Search for the cell housing the specified text and yield its [x, y] center coordinate. 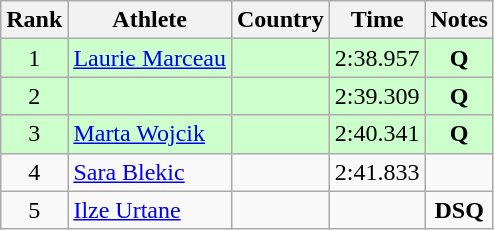
Rank [34, 20]
Laurie Marceau [150, 58]
Time [377, 20]
DSQ [459, 210]
2:41.833 [377, 172]
5 [34, 210]
1 [34, 58]
Marta Wojcik [150, 134]
Sara Blekic [150, 172]
Ilze Urtane [150, 210]
3 [34, 134]
Athlete [150, 20]
2 [34, 96]
2:39.309 [377, 96]
2:40.341 [377, 134]
4 [34, 172]
Country [280, 20]
2:38.957 [377, 58]
Notes [459, 20]
